Output the (X, Y) coordinate of the center of the cell containing the given text.  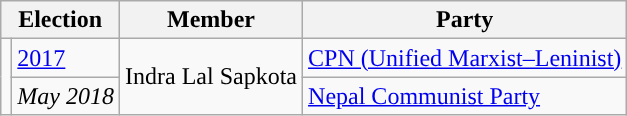
Indra Lal Sapkota (212, 77)
Member (212, 20)
2017 (66, 58)
May 2018 (66, 96)
CPN (Unified Marxist–Leninist) (465, 58)
Party (465, 20)
Election (60, 20)
Nepal Communist Party (465, 96)
